Return the (x, y) coordinate for the center point of the cell that contains the specified text.  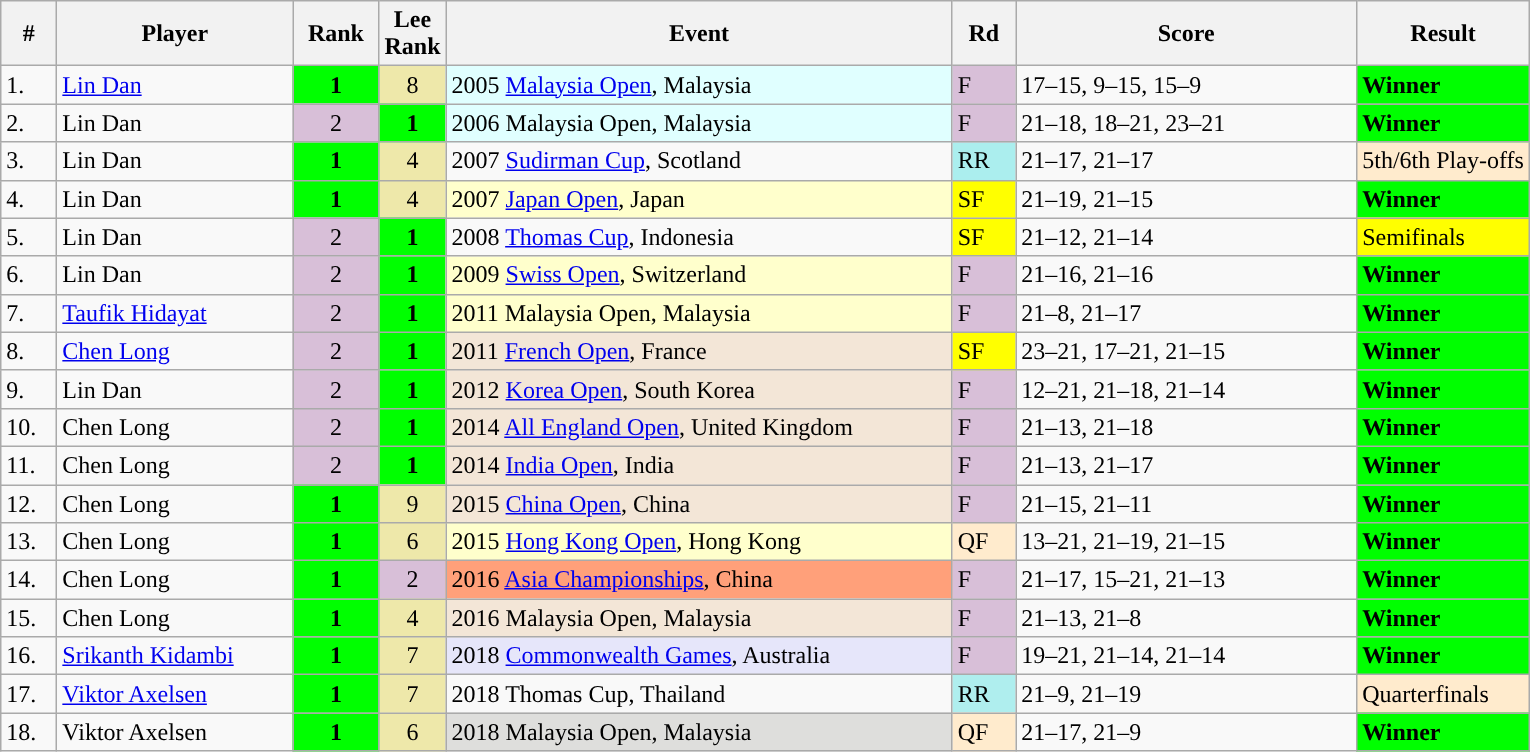
18. (29, 732)
2018 Thomas Cup, Thailand (699, 694)
2015 China Open, China (699, 503)
9 (412, 503)
Quarterfinals (1444, 694)
17–15, 9–15, 15–9 (1186, 85)
2014 India Open, India (699, 465)
Semifinals (1444, 237)
21–17, 21–9 (1186, 732)
21–19, 21–15 (1186, 199)
2018 Malaysia Open, Malaysia (699, 732)
21–17, 21–17 (1186, 161)
6. (29, 275)
Score (1186, 34)
4. (29, 199)
17. (29, 694)
2007 Japan Open, Japan (699, 199)
14. (29, 580)
Lee Rank (412, 34)
1. (29, 85)
10. (29, 427)
21–9, 21–19 (1186, 694)
21–12, 21–14 (1186, 237)
9. (29, 389)
8 (412, 85)
2006 Malaysia Open, Malaysia (699, 123)
Rank (336, 34)
Result (1444, 34)
2005 Malaysia Open, Malaysia (699, 85)
2012 Korea Open, South Korea (699, 389)
2011 Malaysia Open, Malaysia (699, 313)
7. (29, 313)
21–13, 21–8 (1186, 618)
16. (29, 656)
8. (29, 351)
5th/6th Play-offs (1444, 161)
23–21, 17–21, 21–15 (1186, 351)
Rd (984, 34)
2. (29, 123)
21–15, 21–11 (1186, 503)
21–13, 21–17 (1186, 465)
13. (29, 542)
5. (29, 237)
21–17, 15–21, 21–13 (1186, 580)
11. (29, 465)
12–21, 21–18, 21–14 (1186, 389)
2011 French Open, France (699, 351)
21–18, 18–21, 23–21 (1186, 123)
19–21, 21–14, 21–14 (1186, 656)
15. (29, 618)
Srikanth Kidambi (175, 656)
2015 Hong Kong Open, Hong Kong (699, 542)
2007 Sudirman Cup, Scotland (699, 161)
# (29, 34)
3. (29, 161)
13–21, 21–19, 21–15 (1186, 542)
Event (699, 34)
21–13, 21–18 (1186, 427)
2018 Commonwealth Games, Australia (699, 656)
Player (175, 34)
Taufik Hidayat (175, 313)
21–8, 21–17 (1186, 313)
2016 Asia Championships, China (699, 580)
21–16, 21–16 (1186, 275)
2009 Swiss Open, Switzerland (699, 275)
2014 All England Open, United Kingdom (699, 427)
2008 Thomas Cup, Indonesia (699, 237)
12. (29, 503)
2016 Malaysia Open, Malaysia (699, 618)
